Capture the cell that displays the provided text and extract its (x, y) central coordinate. 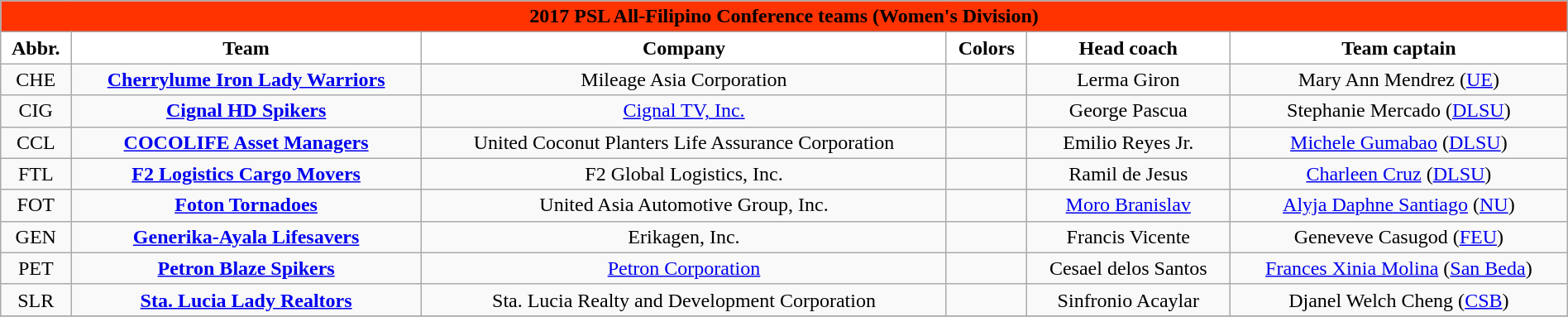
Michele Gumabao (DLSU) (1398, 142)
FTL (36, 174)
F2 Logistics Cargo Movers (246, 174)
Lerma Giron (1128, 79)
CHE (36, 79)
GEN (36, 237)
Stephanie Mercado (DLSU) (1398, 111)
Abbr. (36, 48)
FOT (36, 205)
Djanel Welch Cheng (CSB) (1398, 300)
Petron Corporation (685, 268)
United Asia Automotive Group, Inc. (685, 205)
Francis Vicente (1128, 237)
Sinfronio Acaylar (1128, 300)
F2 Global Logistics, Inc. (685, 174)
Generika-Ayala Lifesavers (246, 237)
Emilio Reyes Jr. (1128, 142)
Geneveve Casugod (FEU) (1398, 237)
George Pascua (1128, 111)
SLR (36, 300)
COCOLIFE Asset Managers (246, 142)
CIG (36, 111)
Charleen Cruz (DLSU) (1398, 174)
Alyja Daphne Santiago (NU) (1398, 205)
Erikagen, Inc. (685, 237)
CCL (36, 142)
Frances Xinia Molina (San Beda) (1398, 268)
Colors (986, 48)
Cignal TV, Inc. (685, 111)
Cesael delos Santos (1128, 268)
Team captain (1398, 48)
Ramil de Jesus (1128, 174)
Team (246, 48)
2017 PSL All-Filipino Conference teams (Women's Division) (784, 17)
Moro Branislav (1128, 205)
Sta. Lucia Realty and Development Corporation (685, 300)
Mileage Asia Corporation (685, 79)
Petron Blaze Spikers (246, 268)
Sta. Lucia Lady Realtors (246, 300)
United Coconut Planters Life Assurance Corporation (685, 142)
Mary Ann Mendrez (UE) (1398, 79)
Cignal HD Spikers (246, 111)
Company (685, 48)
Head coach (1128, 48)
Foton Tornadoes (246, 205)
PET (36, 268)
Cherrylume Iron Lady Warriors (246, 79)
